Search for the cell housing the specified text and yield its [X, Y] center coordinate. 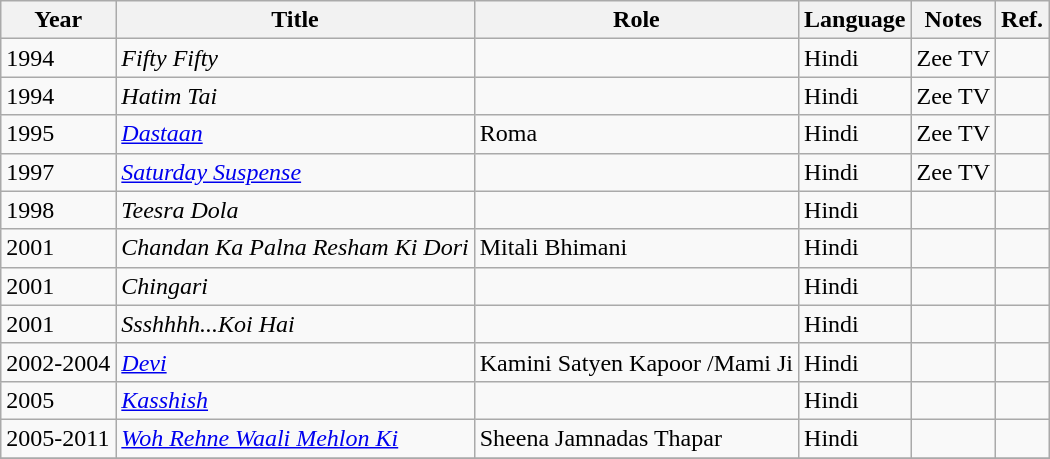
2005 [58, 400]
1995 [58, 134]
Hatim Tai [295, 96]
1998 [58, 210]
Kasshish [295, 400]
Ref. [1022, 20]
Roma [636, 134]
Woh Rehne Waali Mehlon Ki [295, 438]
Saturday Suspense [295, 172]
Kamini Satyen Kapoor /Mami Ji [636, 362]
Chandan Ka Palna Resham Ki Dori [295, 248]
Teesra Dola [295, 210]
Role [636, 20]
Language [855, 20]
Sheena Jamnadas Thapar [636, 438]
Dastaan [295, 134]
2005-2011 [58, 438]
Title [295, 20]
Ssshhhh...Koi Hai [295, 324]
Year [58, 20]
2002-2004 [58, 362]
Fifty Fifty [295, 58]
Devi [295, 362]
Chingari [295, 286]
1997 [58, 172]
Mitali Bhimani [636, 248]
Notes [954, 20]
